Pinpoint the cell where the given text exists, returning its [X, Y] midpoint coordinate. 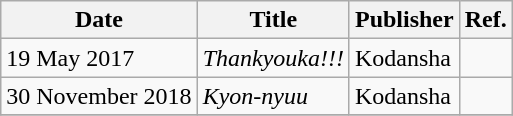
Kyon-nyuu [273, 96]
Ref. [486, 20]
Title [273, 20]
Publisher [404, 20]
30 November 2018 [99, 96]
19 May 2017 [99, 58]
Date [99, 20]
Thankyouka!!! [273, 58]
